Output the [x, y] coordinate of the center of the cell containing the given text.  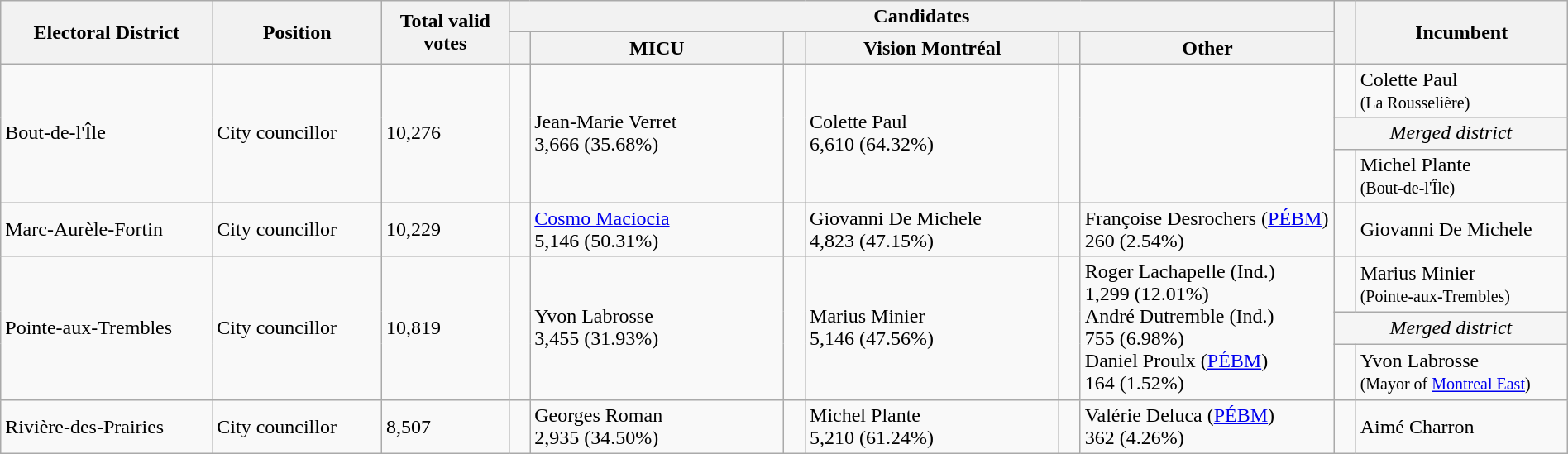
Michel Plante(Bout-de-l'Île) [1461, 175]
Colette Paul(La Rousselière) [1461, 91]
Françoise Desrochers (PÉBM)260 (2.54%) [1207, 230]
Position [298, 32]
Electoral District [107, 32]
Pointe-aux-Trembles [107, 327]
Yvon Labrosse (Mayor of Montreal East) [1461, 372]
Rivière-des-Prairies [107, 427]
Marius Minier(Pointe-aux-Trembles) [1461, 284]
Incumbent [1461, 32]
Bout-de-l'Île [107, 133]
Aimé Charron [1461, 427]
Vision Montréal [933, 48]
Valérie Deluca (PÉBM)362 (4.26%) [1207, 427]
10,276 [446, 133]
Michel Plante5,210 (61.24%) [933, 427]
8,507 [446, 427]
Marc-Aurèle-Fortin [107, 230]
Jean-Marie Verret3,666 (35.68%) [657, 133]
Colette Paul6,610 (64.32%) [933, 133]
10,819 [446, 327]
Roger Lachapelle (Ind.)1,299 (12.01%)André Dutremble (Ind.)755 (6.98%)Daniel Proulx (PÉBM)164 (1.52%) [1207, 327]
Candidates [921, 17]
Marius Minier5,146 (47.56%) [933, 327]
10,229 [446, 230]
Georges Roman2,935 (34.50%) [657, 427]
Cosmo Maciocia5,146 (50.31%) [657, 230]
Giovanni De Michele [1461, 230]
Giovanni De Michele4,823 (47.15%) [933, 230]
Other [1207, 48]
MICU [657, 48]
Yvon Labrosse3,455 (31.93%) [657, 327]
Total valid votes [446, 32]
